Locate the cell with the specified text and output its (x, y) center coordinate. 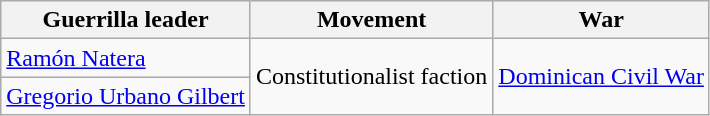
Constitutionalist faction (371, 77)
Gregorio Urbano Gilbert (126, 96)
Ramón Natera (126, 58)
Dominican Civil War (602, 77)
Movement (371, 20)
Guerrilla leader (126, 20)
War (602, 20)
